Extract the [x, y] coordinate from the center of the cell holding the provided text.  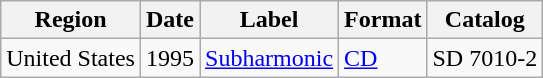
Date [170, 20]
Region [71, 20]
Label [270, 20]
United States [71, 58]
Catalog [485, 20]
Subharmonic [270, 58]
Format [383, 20]
SD 7010-2 [485, 58]
CD [383, 58]
1995 [170, 58]
